Scan for the cell matching the given text and deliver its (X, Y) coordinate at center. 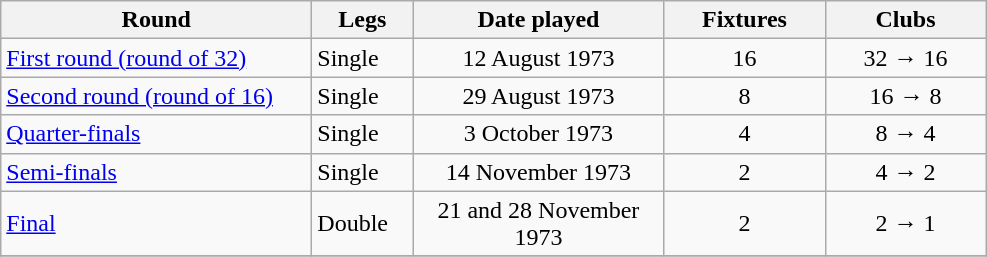
12 August 1973 (538, 58)
3 October 1973 (538, 134)
8 → 4 (906, 134)
Double (362, 224)
4 (744, 134)
Round (156, 20)
Second round (round of 16) (156, 96)
Legs (362, 20)
8 (744, 96)
2 → 1 (906, 224)
Clubs (906, 20)
32 → 16 (906, 58)
Quarter-finals (156, 134)
Fixtures (744, 20)
21 and 28 November 1973 (538, 224)
16 → 8 (906, 96)
4 → 2 (906, 172)
Final (156, 224)
16 (744, 58)
First round (round of 32) (156, 58)
14 November 1973 (538, 172)
Semi-finals (156, 172)
29 August 1973 (538, 96)
Date played (538, 20)
